Capture the cell that displays the provided text and extract its (X, Y) central coordinate. 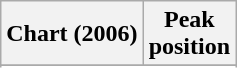
Peakposition (189, 34)
Chart (2006) (72, 34)
